Determine the (x, y) coordinate at the center of the cell enclosing the given text.  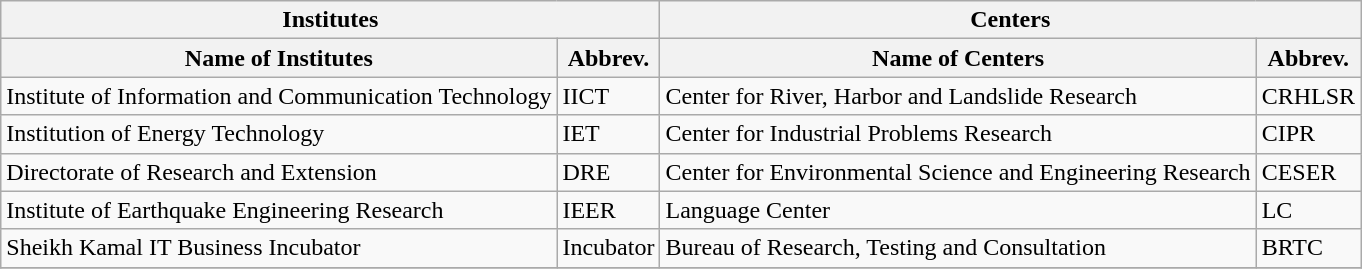
Name of Centers (958, 58)
CRHLSR (1308, 96)
Institutes (330, 20)
Center for Industrial Problems Research (958, 134)
Language Center (958, 210)
BRTC (1308, 248)
Incubator (608, 248)
Directorate of Research and Extension (279, 172)
DRE (608, 172)
Center for Environmental Science and Engineering Research (958, 172)
CESER (1308, 172)
IICT (608, 96)
IEER (608, 210)
Institute of Information and Communication Technology (279, 96)
IET (608, 134)
Institute of Earthquake Engineering Research (279, 210)
CIPR (1308, 134)
Center for River, Harbor and Landslide Research (958, 96)
Centers (1010, 20)
Bureau of Research, Testing and Consultation (958, 248)
Sheikh Kamal IT Business Incubator (279, 248)
Institution of Energy Technology (279, 134)
Name of Institutes (279, 58)
LC (1308, 210)
